Scan for the cell matching the given text and deliver its [X, Y] coordinate at center. 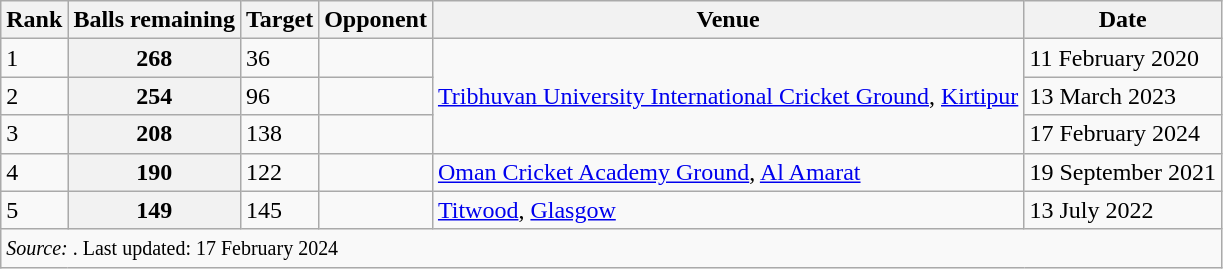
Oman Cricket Academy Ground, Al Amarat [728, 172]
Balls remaining [154, 20]
36 [279, 58]
Titwood, Glasgow [728, 210]
2 [34, 96]
Target [279, 20]
138 [279, 134]
208 [154, 134]
4 [34, 172]
19 September 2021 [1123, 172]
Date [1123, 20]
13 July 2022 [1123, 210]
17 February 2024 [1123, 134]
11 February 2020 [1123, 58]
254 [154, 96]
Venue [728, 20]
5 [34, 210]
145 [279, 210]
149 [154, 210]
268 [154, 58]
96 [279, 96]
3 [34, 134]
Tribhuvan University International Cricket Ground, Kirtipur [728, 96]
Rank [34, 20]
Source: . Last updated: 17 February 2024 [612, 248]
1 [34, 58]
Opponent [376, 20]
190 [154, 172]
13 March 2023 [1123, 96]
122 [279, 172]
